Extract the (x, y) coordinate from the center of the cell holding the provided text.  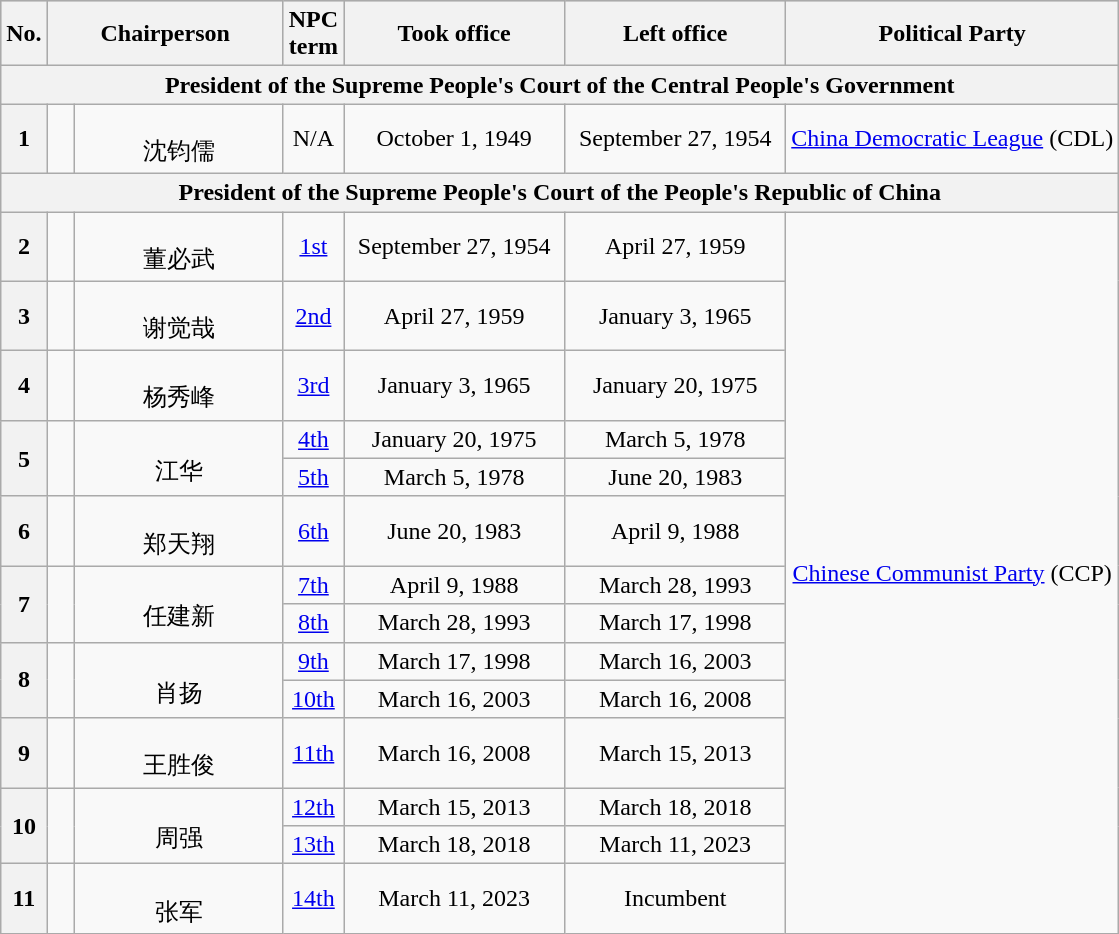
3rd (313, 386)
肖扬 (179, 680)
9th (313, 661)
8th (313, 623)
7 (24, 604)
October 1, 1949 (454, 139)
Incumbent (676, 899)
董必武 (179, 247)
5th (313, 477)
6th (313, 531)
王胜俊 (179, 753)
Chinese Communist Party (CCP) (952, 573)
Chairperson (165, 34)
3 (24, 316)
10 (24, 826)
杨秀峰 (179, 386)
5 (24, 458)
China Democratic League (CDL) (952, 139)
1st (313, 247)
Took office (454, 34)
14th (313, 899)
2nd (313, 316)
President of the Supreme People's Court of the People's Republic of China (560, 192)
8 (24, 680)
President of the Supreme People's Court of the Central People's Government (560, 85)
10th (313, 699)
2 (24, 247)
4 (24, 386)
Political Party (952, 34)
谢觉哉 (179, 316)
江华 (179, 458)
张军 (179, 899)
沈钧儒 (179, 139)
13th (313, 845)
7th (313, 585)
周强 (179, 826)
N/A (313, 139)
4th (313, 439)
11 (24, 899)
6 (24, 531)
11th (313, 753)
郑天翔 (179, 531)
9 (24, 753)
No. (24, 34)
Left office (676, 34)
NPC term (313, 34)
12th (313, 807)
任建新 (179, 604)
1 (24, 139)
